Pinpoint the cell where the given text exists, returning its [X, Y] midpoint coordinate. 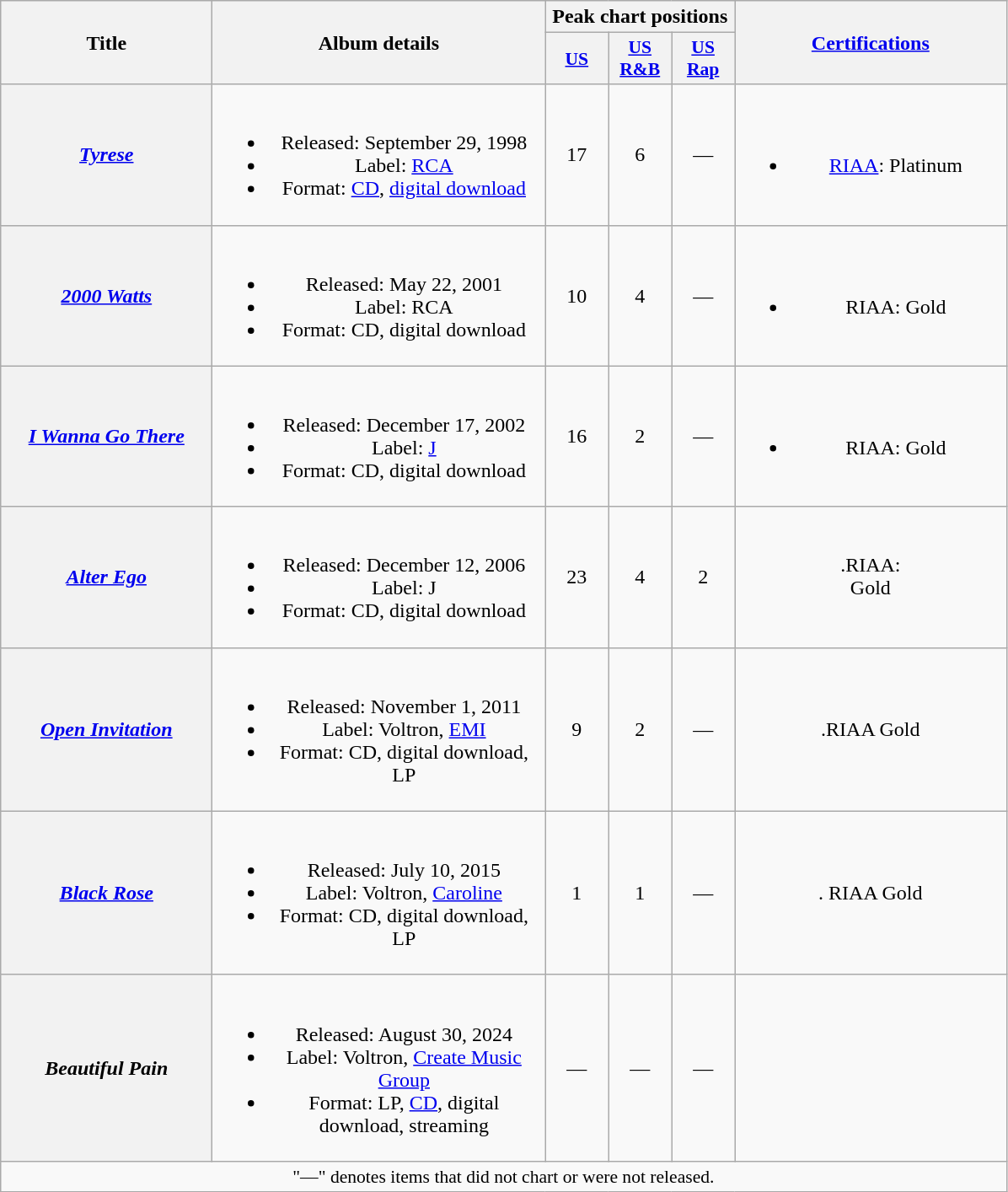
Open Invitation [106, 729]
Released: December 12, 2006Label: JFormat: CD, digital download [379, 577]
.RIAA Gold [871, 729]
Released: November 1, 2011Label: Voltron, EMIFormat: CD, digital download, LP [379, 729]
"—" denotes items that did not chart or were not released. [504, 1176]
Released: May 22, 2001Label: RCAFormat: CD, digital download [379, 295]
Beautiful Pain [106, 1067]
US [576, 59]
. RIAA Gold [871, 893]
Released: July 10, 2015Label: Voltron, CarolineFormat: CD, digital download, LP [379, 893]
6 [641, 155]
16 [576, 437]
Tyrese [106, 155]
.RIAA: Gold [871, 577]
Title [106, 42]
9 [576, 729]
US R&B [641, 59]
Black Rose [106, 893]
RIAA: Platinum [871, 155]
2000 Watts [106, 295]
I Wanna Go There [106, 437]
Album details [379, 42]
Released: August 30, 2024Label: Voltron, Create Music GroupFormat: LP, CD, digital download, streaming [379, 1067]
Released: September 29, 1998Label: RCAFormat: CD, digital download [379, 155]
US Rap [703, 59]
17 [576, 155]
Alter Ego [106, 577]
10 [576, 295]
Peak chart positions [641, 17]
Released: December 17, 2002Label: JFormat: CD, digital download [379, 437]
Certifications [871, 42]
23 [576, 577]
